Return [x, y] of the center of cell containing provided text 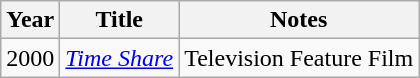
Year [30, 20]
Television Feature Film [299, 58]
Time Share [120, 58]
Title [120, 20]
Notes [299, 20]
2000 [30, 58]
